Search for the cell housing the specified text and yield its (X, Y) center coordinate. 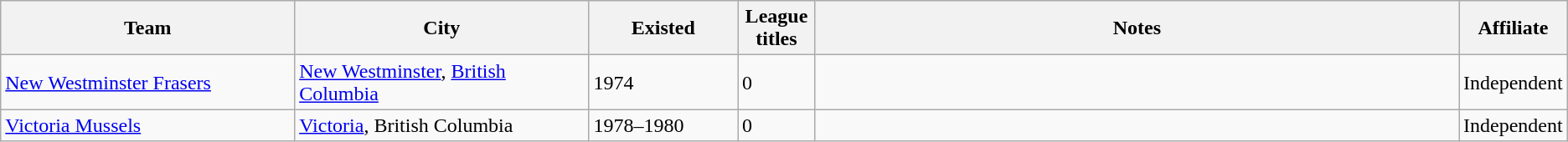
League titles (777, 28)
Existed (663, 28)
1978–1980 (663, 125)
Victoria, British Columbia (442, 125)
Notes (1137, 28)
New Westminster, British Columbia (442, 82)
New Westminster Frasers (147, 82)
Team (147, 28)
Affiliate (1514, 28)
1974 (663, 82)
City (442, 28)
Victoria Mussels (147, 125)
